Pinpoint the cell where the given text exists, returning its [x, y] midpoint coordinate. 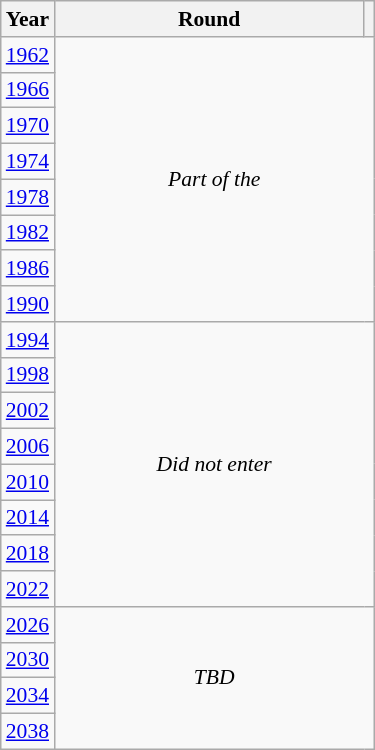
Round [209, 19]
2018 [28, 554]
Year [28, 19]
1990 [28, 304]
2034 [28, 696]
1974 [28, 162]
1998 [28, 375]
2014 [28, 518]
2030 [28, 660]
Part of the [214, 180]
1970 [28, 126]
Did not enter [214, 464]
2006 [28, 447]
TBD [214, 678]
1978 [28, 197]
2026 [28, 625]
2002 [28, 411]
2022 [28, 589]
1966 [28, 90]
2010 [28, 482]
1994 [28, 340]
1986 [28, 269]
1982 [28, 233]
1962 [28, 55]
2038 [28, 732]
